Detect which cell encompasses the target text, then output its (X, Y) center coordinate. 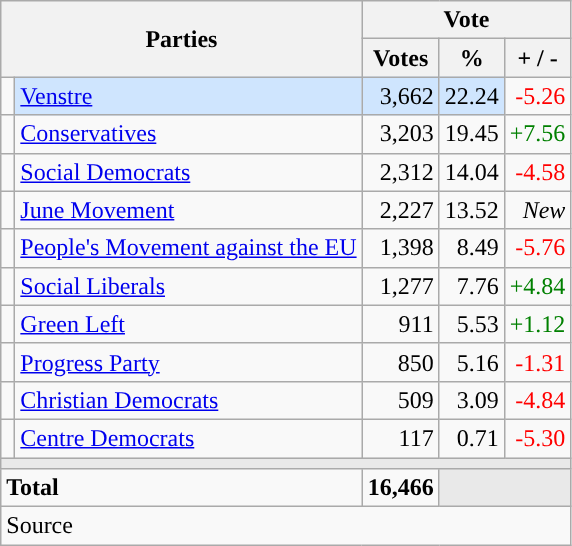
Social Liberals (188, 286)
117 (400, 438)
3.09 (472, 400)
People's Movement against the EU (188, 248)
-4.84 (538, 400)
14.04 (472, 172)
-5.30 (538, 438)
911 (400, 324)
-4.58 (538, 172)
3,203 (400, 134)
Christian Democrats (188, 400)
New (538, 210)
5.53 (472, 324)
Centre Democrats (188, 438)
Social Democrats (188, 172)
-5.76 (538, 248)
Progress Party (188, 362)
5.16 (472, 362)
0.71 (472, 438)
+4.84 (538, 286)
2,312 (400, 172)
June Movement (188, 210)
Votes (400, 58)
-5.26 (538, 96)
Vote (466, 20)
Source (286, 526)
-1.31 (538, 362)
22.24 (472, 96)
8.49 (472, 248)
Parties (182, 39)
13.52 (472, 210)
16,466 (400, 488)
Green Left (188, 324)
+1.12 (538, 324)
7.76 (472, 286)
Conservatives (188, 134)
19.45 (472, 134)
+ / - (538, 58)
3,662 (400, 96)
+7.56 (538, 134)
% (472, 58)
Venstre (188, 96)
1,398 (400, 248)
Total (182, 488)
850 (400, 362)
1,277 (400, 286)
2,227 (400, 210)
509 (400, 400)
